Detect which cell encompasses the target text, then output its (X, Y) center coordinate. 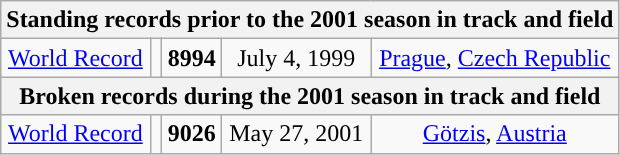
Prague, Czech Republic (495, 58)
Götzis, Austria (495, 134)
July 4, 1999 (296, 58)
8994 (192, 58)
9026 (192, 134)
Broken records during the 2001 season in track and field (310, 96)
May 27, 2001 (296, 134)
Standing records prior to the 2001 season in track and field (310, 20)
